Output the [x, y] coordinate of the center of the cell containing the given text.  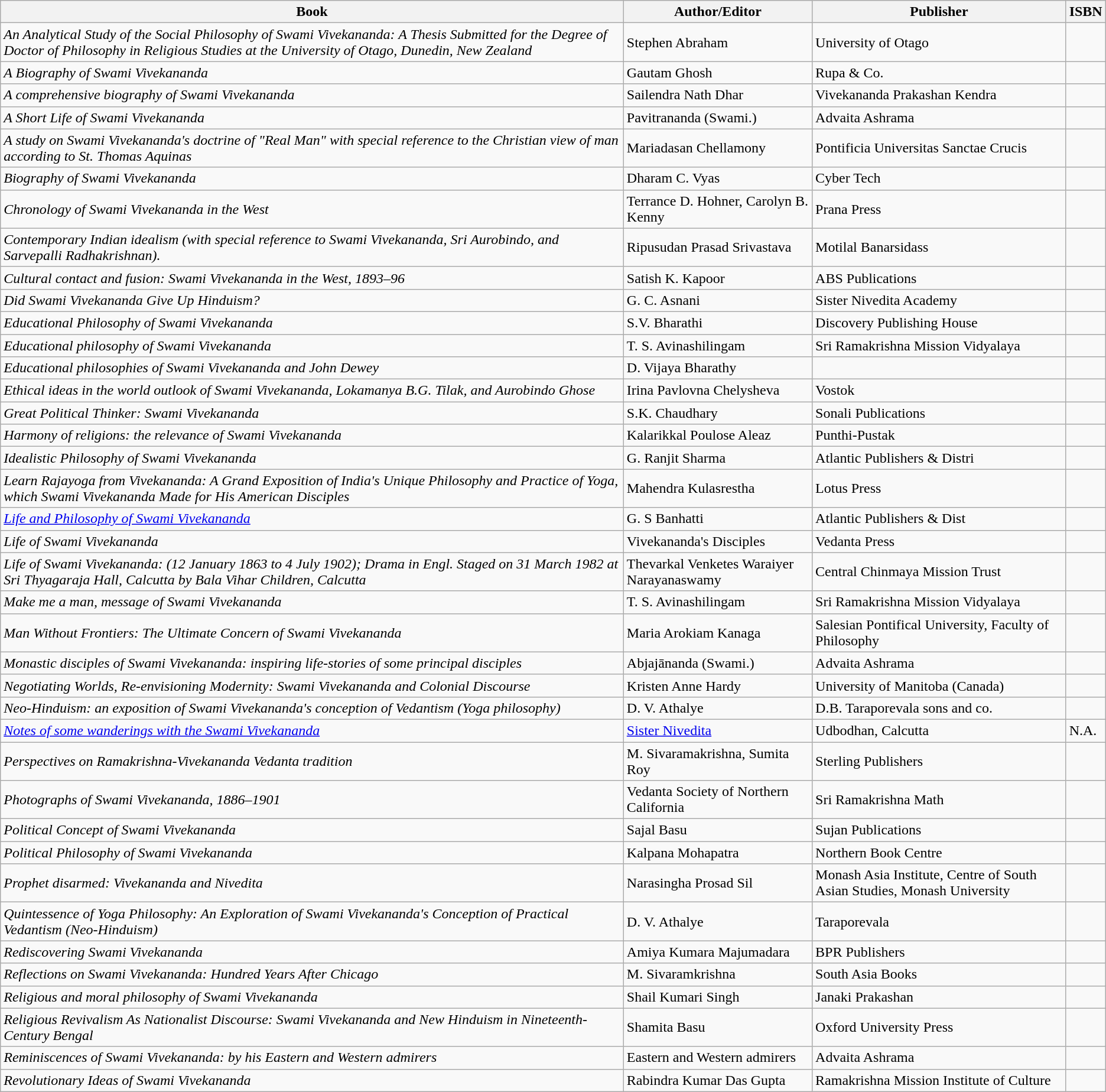
Maria Arokiam Kanaga [717, 632]
Chronology of Swami Vivekananda in the West [312, 209]
Sister Nivedita [717, 730]
Punthi-Pustak [939, 435]
BPR Publishers [939, 952]
Shamita Basu [717, 1027]
Mariadasan Chellamony [717, 148]
Vivekananda Prakashan Kendra [939, 95]
M. Sivaramakrishna, Sumita Roy [717, 761]
South Asia Books [939, 974]
Harmony of religions: the relevance of Swami Vivekananda [312, 435]
Salesian Pontifical University, Faculty of Philosophy [939, 632]
Sajal Basu [717, 830]
Life and Philosophy of Swami Vivekananda [312, 519]
Stephen Abraham [717, 43]
Political Concept of Swami Vivekananda [312, 830]
Janaki Prakashan [939, 997]
Shail Kumari Singh [717, 997]
Religious Revivalism As Nationalist Discourse: Swami Vivekananda and New Hinduism in Nineteenth-Century Bengal [312, 1027]
Sri Ramakrishna Math [939, 800]
Motilal Banarsidass [939, 247]
Vivekananda's Disciples [717, 541]
Vedanta Society of Northern California [717, 800]
Vostok [939, 391]
Did Swami Vivekananda Give Up Hinduism? [312, 300]
Irina Pavlovna Chelysheva [717, 391]
D. Vijaya Bharathy [717, 368]
Satish K. Kapoor [717, 278]
Political Philosophy of Swami Vivekananda [312, 853]
Neo-Hinduism: an exposition of Swami Vivekananda's conception of Vedantism (Yoga philosophy) [312, 708]
G. S Banhatti [717, 519]
Negotiating Worlds, Re-envisioning Modernity: Swami Vivekananda and Colonial Discourse [312, 685]
Thevarkal Venketes Waraiyer Narayanaswamy [717, 572]
Cyber Tech [939, 178]
Life of Swami Vivekananda [312, 541]
Cultural contact and fusion: Swami Vivekananda in the West, 1893–96 [312, 278]
Perspectives on Ramakrishna-Vivekananda Vedanta tradition [312, 761]
Lotus Press [939, 488]
Educational Philosophy of Swami Vivekananda [312, 323]
Sonali Publications [939, 413]
A Biography of Swami Vivekananda [312, 73]
Gautam Ghosh [717, 73]
Central Chinmaya Mission Trust [939, 572]
Contemporary Indian idealism (with special reference to Swami Vivekananda, Sri Aurobindo, and Sarvepalli Radhakrishnan). [312, 247]
Educational philosophies of Swami Vivekananda and John Dewey [312, 368]
Photographs of Swami Vivekananda, 1886–1901 [312, 800]
Prophet disarmed: Vivekananda and Nivedita [312, 883]
Religious and moral philosophy of Swami Vivekananda [312, 997]
G. Ranjit Sharma [717, 458]
Mahendra Kulasrestha [717, 488]
Oxford University Press [939, 1027]
Reflections on Swami Vivekananda: Hundred Years After Chicago [312, 974]
Amiya Kumara Majumadara [717, 952]
D.B. Taraporevala sons and co. [939, 708]
Vedanta Press [939, 541]
Man Without Frontiers: The Ultimate Concern of Swami Vivekananda [312, 632]
Kristen Anne Hardy [717, 685]
Sterling Publishers [939, 761]
Sujan Publications [939, 830]
Udbodhan, Calcutta [939, 730]
S.V. Bharathi [717, 323]
Rabindra Kumar Das Gupta [717, 1080]
A Short Life of Swami Vivekananda [312, 118]
Prana Press [939, 209]
Terrance D. Hohner, Carolyn B. Kenny [717, 209]
ABS Publications [939, 278]
M. Sivaramkrishna [717, 974]
A study on Swami Vivekananda's doctrine of "Real Man" with special reference to the Christian view of man according to St. Thomas Aquinas [312, 148]
Make me a man, message of Swami Vivekananda [312, 602]
Narasingha Prosad Sil [717, 883]
Monash Asia Institute, Centre of South Asian Studies, Monash University [939, 883]
University of Otago [939, 43]
Great Political Thinker: Swami Vivekananda [312, 413]
Reminiscences of Swami Vivekananda: by his Eastern and Western admirers [312, 1058]
Sailendra Nath Dhar [717, 95]
University of Manitoba (Canada) [939, 685]
N.A. [1086, 730]
Ramakrishna Mission Institute of Culture [939, 1080]
Dharam C. Vyas [717, 178]
ISBN [1086, 12]
G. C. Asnani [717, 300]
Notes of some wanderings with the Swami Vivekananda [312, 730]
S.K. Chaudhary [717, 413]
Pontificia Universitas Sanctae Crucis [939, 148]
Publisher [939, 12]
Rediscovering Swami Vivekananda [312, 952]
Discovery Publishing House [939, 323]
Rupa & Co. [939, 73]
Sister Nivedita Academy [939, 300]
Kalarikkal Poulose Aleaz [717, 435]
Atlantic Publishers & Dist [939, 519]
Ripusudan Prasad Srivastava [717, 247]
Educational philosophy of Swami Vivekananda [312, 346]
Abjajānanda (Swami.) [717, 663]
Northern Book Centre [939, 853]
Revolutionary Ideas of Swami Vivekananda [312, 1080]
Book [312, 12]
Pavitrananda (Swami.) [717, 118]
Taraporevala [939, 922]
Idealistic Philosophy of Swami Vivekananda [312, 458]
Author/Editor [717, 12]
Ethical ideas in the world outlook of Swami Vivekananda, Lokamanya B.G. Tilak, and Aurobindo Ghose [312, 391]
Kalpana Mohapatra [717, 853]
Atlantic Publishers & Distri [939, 458]
A comprehensive biography of Swami Vivekananda [312, 95]
Eastern and Western admirers [717, 1058]
Quintessence of Yoga Philosophy: An Exploration of Swami Vivekananda's Conception of Practical Vedantism (Neo-Hinduism) [312, 922]
Biography of Swami Vivekananda [312, 178]
Monastic disciples of Swami Vivekananda: inspiring life-stories of some principal disciples [312, 663]
